Return [x, y] of the center of cell containing provided text 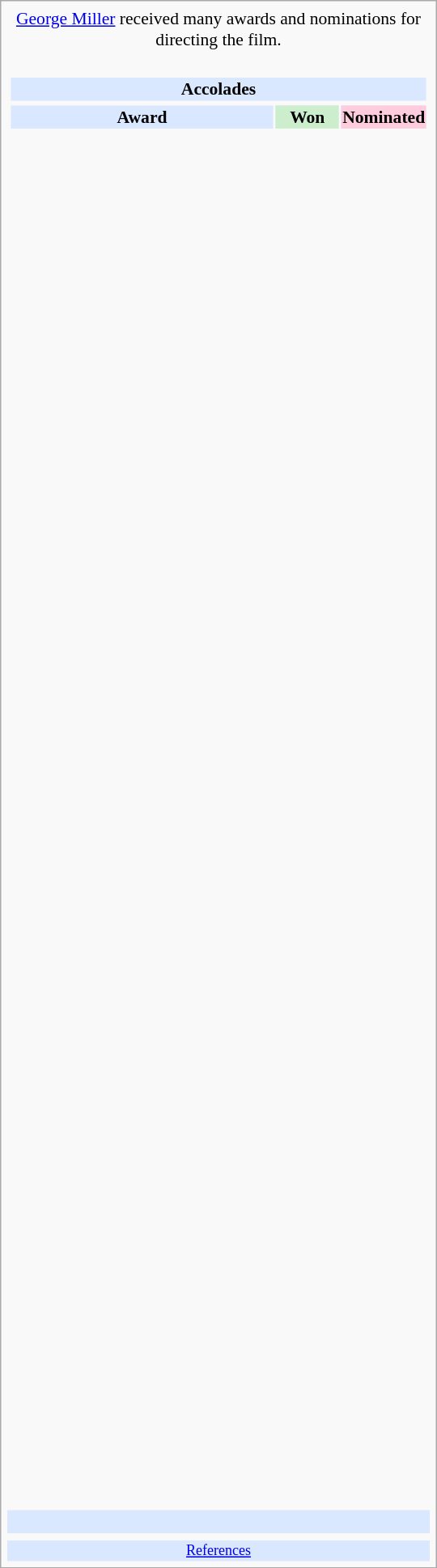
Won [308, 116]
References [218, 1551]
George Miller received many awards and nominations for directing the film. [218, 29]
Award [142, 116]
Accolades [218, 89]
Accolades Award Won Nominated [218, 780]
Nominated [384, 116]
